Search for the cell housing the specified text and yield its (x, y) center coordinate. 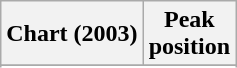
Peak position (189, 34)
Chart (2003) (72, 34)
